Determine the (x, y) coordinate at the center of the cell enclosing the given text.  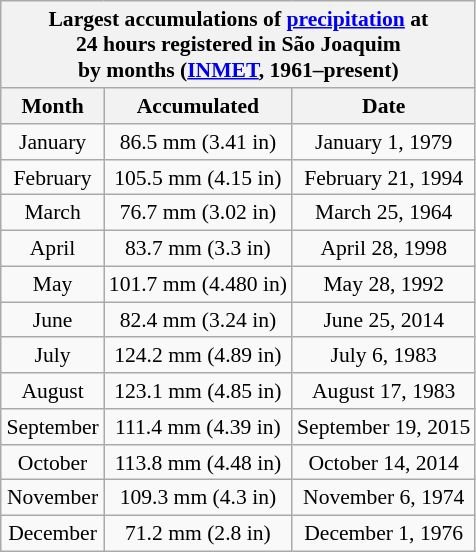
105.5 mm (4.15 in) (198, 177)
April 28, 1998 (384, 248)
November 6, 1974 (384, 498)
August 17, 1983 (384, 391)
September 19, 2015 (384, 427)
March (52, 213)
December 1, 1976 (384, 533)
Accumulated (198, 106)
October 14, 2014 (384, 462)
Month (52, 106)
76.7 mm (3.02 in) (198, 213)
109.3 mm (4.3 in) (198, 498)
June 25, 2014 (384, 320)
May (52, 284)
January 1, 1979 (384, 142)
101.7 mm (4.480 in) (198, 284)
November (52, 498)
July (52, 355)
123.1 mm (4.85 in) (198, 391)
82.4 mm (3.24 in) (198, 320)
Largest accumulations of precipitation at 24 hours registered in São Joaquim by months (INMET, 1961–present) (238, 44)
March 25, 1964 (384, 213)
83.7 mm (3.3 in) (198, 248)
February 21, 1994 (384, 177)
June (52, 320)
124.2 mm (4.89 in) (198, 355)
May 28, 1992 (384, 284)
October (52, 462)
Date (384, 106)
February (52, 177)
111.4 mm (4.39 in) (198, 427)
July 6, 1983 (384, 355)
September (52, 427)
113.8 mm (4.48 in) (198, 462)
71.2 mm (2.8 in) (198, 533)
August (52, 391)
86.5 mm (3.41 in) (198, 142)
January (52, 142)
April (52, 248)
December (52, 533)
